Locate the cell with the specified text and output its (X, Y) center coordinate. 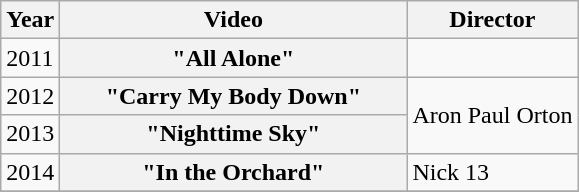
2014 (30, 172)
Year (30, 20)
"In the Orchard" (234, 172)
2013 (30, 134)
2011 (30, 58)
"All Alone" (234, 58)
Nick 13 (492, 172)
2012 (30, 96)
Video (234, 20)
Aron Paul Orton (492, 115)
"Nighttime Sky" (234, 134)
Director (492, 20)
"Carry My Body Down" (234, 96)
